Search for the cell housing the specified text and yield its [X, Y] center coordinate. 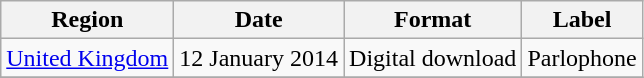
Digital download [433, 58]
Region [88, 20]
United Kingdom [88, 58]
Date [259, 20]
Parlophone [582, 58]
Label [582, 20]
12 January 2014 [259, 58]
Format [433, 20]
